For the text-containing cell, return its midpoint in (X, Y) coordinate format. 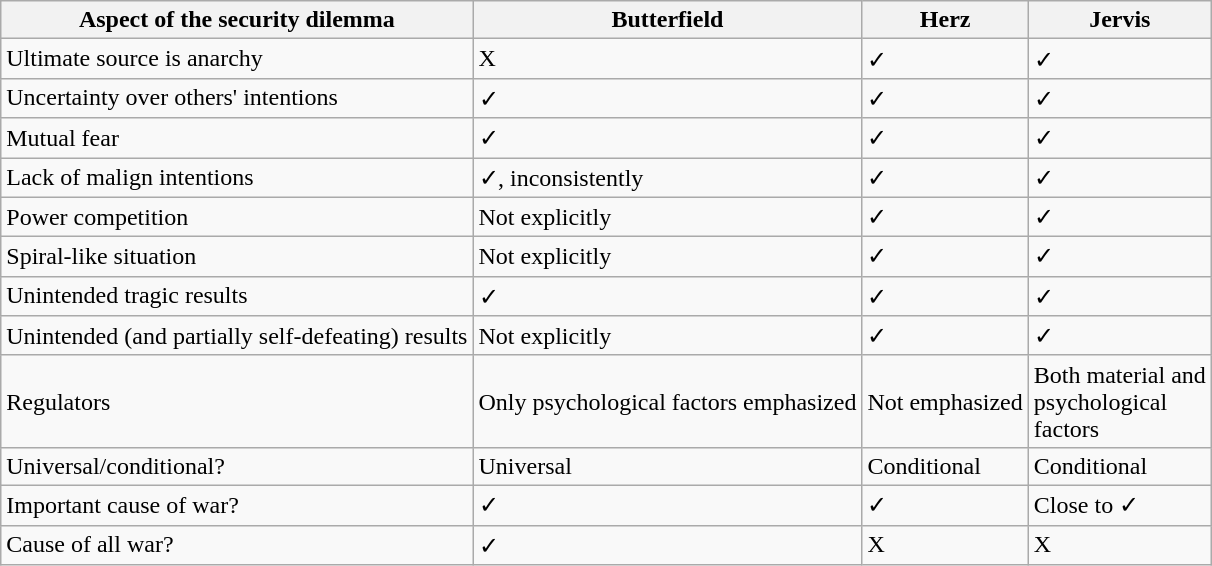
Aspect of the security dilemma (237, 20)
Only psychological factors emphasized (668, 401)
Ultimate source is anarchy (237, 59)
Not emphasized (945, 401)
Universal (668, 466)
✓, inconsistently (668, 178)
Close to ✓ (1120, 505)
Lack of malign intentions (237, 178)
Unintended (and partially self-defeating) results (237, 336)
Universal/conditional? (237, 466)
Both material andpsychologicalfactors (1120, 401)
Cause of all war? (237, 545)
Important cause of war? (237, 505)
Unintended tragic results (237, 296)
Spiral-like situation (237, 257)
Butterfield (668, 20)
Jervis (1120, 20)
Power competition (237, 217)
Mutual fear (237, 138)
Herz (945, 20)
Regulators (237, 401)
Uncertainty over others' intentions (237, 98)
